Locate the cell with the specified text and output its [x, y] center coordinate. 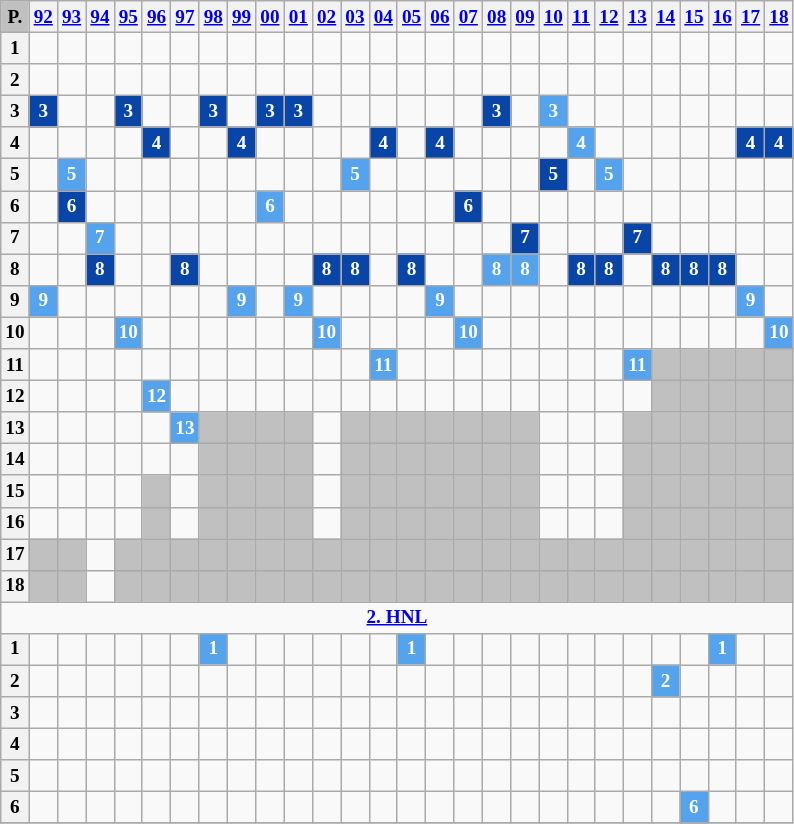
98 [213, 17]
95 [128, 17]
01 [298, 17]
92 [43, 17]
02 [326, 17]
03 [355, 17]
06 [440, 17]
93 [71, 17]
09 [525, 17]
P. [15, 17]
00 [270, 17]
2. HNL [397, 618]
97 [185, 17]
04 [383, 17]
99 [241, 17]
96 [156, 17]
05 [411, 17]
07 [468, 17]
08 [496, 17]
94 [100, 17]
